From the cell containing the given text, extract its center point as (X, Y) coordinate. 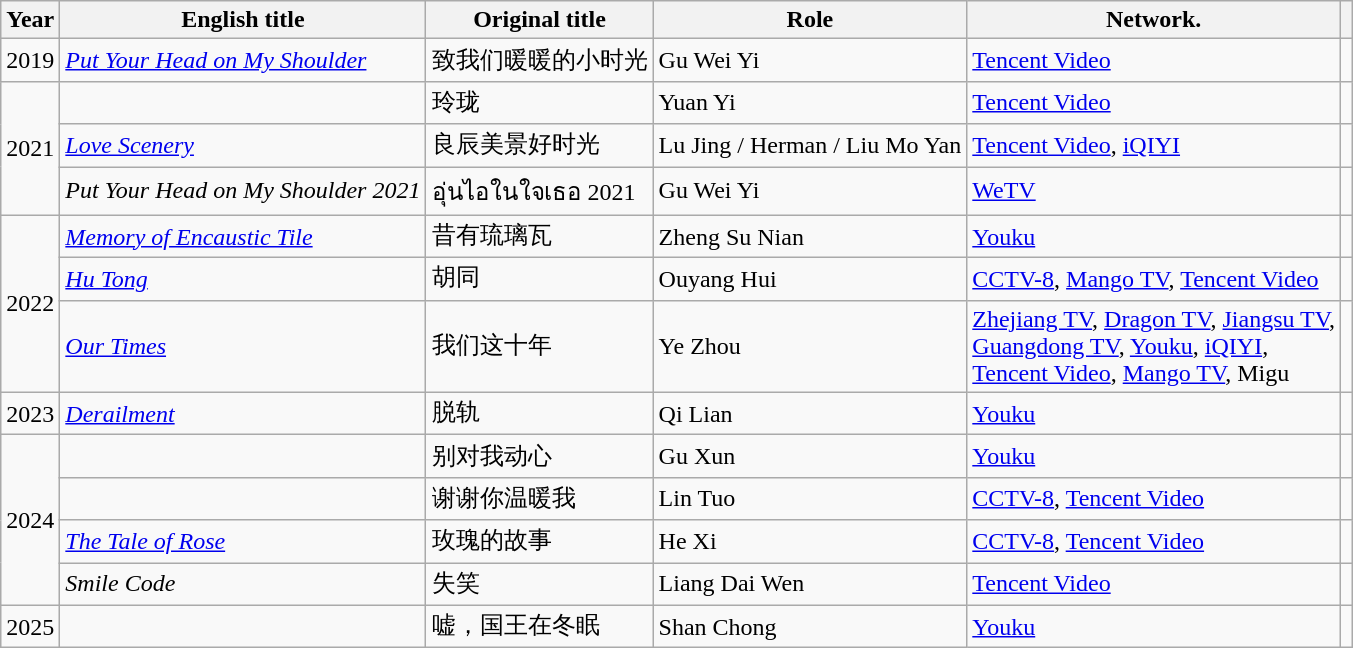
WeTV (1154, 190)
อุ่นไอในใจเธอ 2021 (540, 190)
谢谢你温暖我 (540, 498)
2019 (30, 60)
Derailment (243, 414)
Put Your Head on My Shoulder (243, 60)
胡同 (540, 280)
别对我动心 (540, 456)
Ouyang Hui (810, 280)
2022 (30, 304)
Liang Dai Wen (810, 584)
脱轨 (540, 414)
The Tale of Rose (243, 542)
English title (243, 20)
Smile Code (243, 584)
Ye Zhou (810, 346)
Love Scenery (243, 146)
Our Times (243, 346)
Hu Tong (243, 280)
Gu Xun (810, 456)
Zhejiang TV, Dragon TV, Jiangsu TV, Guangdong TV, Youku, iQIYI, Tencent Video, Mango TV, Migu (1154, 346)
Lu Jing / Herman / Liu Mo Yan (810, 146)
良辰美景好时光 (540, 146)
Memory of Encaustic Tile (243, 236)
失笑 (540, 584)
Zheng Su Nian (810, 236)
嘘，国王在冬眠 (540, 626)
2023 (30, 414)
我们这十年 (540, 346)
Tencent Video, iQIYI (1154, 146)
昔有琉璃瓦 (540, 236)
玲珑 (540, 102)
Yuan Yi (810, 102)
2024 (30, 520)
He Xi (810, 542)
致我们暖暖的小时光 (540, 60)
Lin Tuo (810, 498)
CCTV-8, Mango TV, Tencent Video (1154, 280)
Qi Lian (810, 414)
2025 (30, 626)
玫瑰的故事 (540, 542)
Network. (1154, 20)
2021 (30, 148)
Shan Chong (810, 626)
Role (810, 20)
Put Your Head on My Shoulder 2021 (243, 190)
Year (30, 20)
Original title (540, 20)
